Search for the cell housing the specified text and yield its [X, Y] center coordinate. 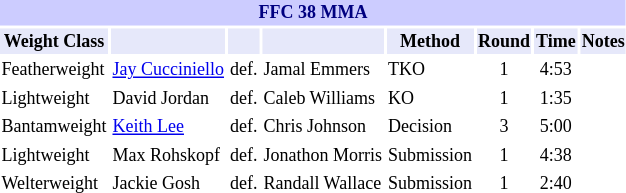
Notes [603, 41]
5:00 [556, 127]
1:35 [556, 99]
TKO [430, 70]
Featherweight [54, 70]
Max Rohskopf [168, 155]
Method [430, 41]
Decision [430, 127]
Bantamweight [54, 127]
Keith Lee [168, 127]
Jonathon Morris [323, 155]
Time [556, 41]
4:38 [556, 155]
Weight Class [54, 41]
Round [504, 41]
Submission [430, 155]
David Jordan [168, 99]
Jamal Emmers [323, 70]
3 [504, 127]
Caleb Williams [323, 99]
FFC 38 MMA [313, 13]
KO [430, 99]
Chris Johnson [323, 127]
Jay Cucciniello [168, 70]
4:53 [556, 70]
